Return [x, y] of the center of cell containing provided text 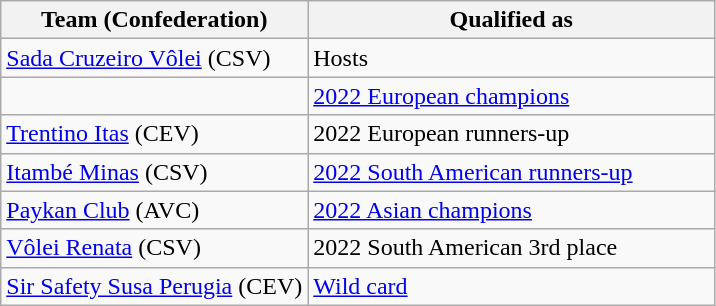
Team (Confederation) [154, 20]
2022 Asian champions [512, 210]
Sada Cruzeiro Vôlei (CSV) [154, 58]
2022 South American runners-up [512, 172]
Qualified as [512, 20]
Itambé Minas (CSV) [154, 172]
Sir Safety Susa Perugia (CEV) [154, 286]
Trentino Itas (CEV) [154, 134]
Wild card [512, 286]
Hosts [512, 58]
2022 European runners-up [512, 134]
2022 European champions [512, 96]
Paykan Club (AVC) [154, 210]
2022 South American 3rd place [512, 248]
Vôlei Renata (CSV) [154, 248]
